Return [x, y] of the center of cell containing provided text 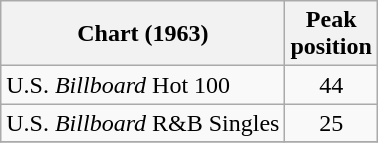
U.S. Billboard R&B Singles [143, 123]
44 [331, 85]
Chart (1963) [143, 34]
U.S. Billboard Hot 100 [143, 85]
25 [331, 123]
Peakposition [331, 34]
